Locate the cell with the specified text and output its [X, Y] center coordinate. 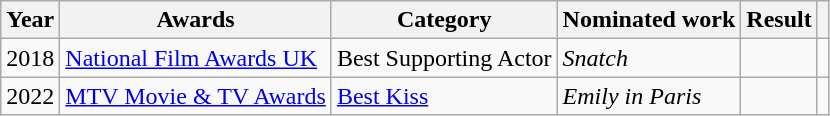
Awards [196, 20]
MTV Movie & TV Awards [196, 96]
2022 [30, 96]
Category [444, 20]
Best Kiss [444, 96]
Best Supporting Actor [444, 58]
Year [30, 20]
Nominated work [649, 20]
National Film Awards UK [196, 58]
Result [779, 20]
Snatch [649, 58]
2018 [30, 58]
Emily in Paris [649, 96]
